Identify which cell holds the provided text, then report its [X, Y] central coordinate. 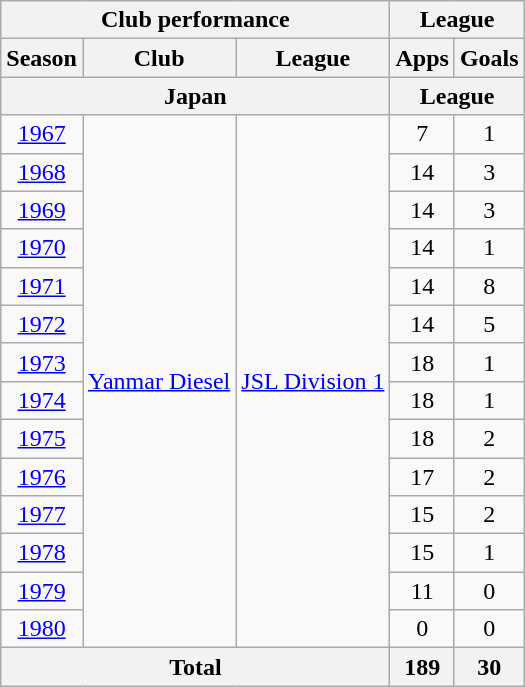
Club performance [196, 20]
1970 [42, 248]
1969 [42, 210]
1974 [42, 400]
Club [158, 58]
Japan [196, 96]
1967 [42, 134]
1976 [42, 477]
1977 [42, 515]
11 [422, 591]
1972 [42, 324]
JSL Division 1 [313, 382]
Apps [422, 58]
Yanmar Diesel [158, 382]
30 [489, 667]
7 [422, 134]
1978 [42, 553]
5 [489, 324]
1980 [42, 629]
1975 [42, 438]
Season [42, 58]
Total [196, 667]
1973 [42, 362]
1968 [42, 172]
8 [489, 286]
1979 [42, 591]
17 [422, 477]
189 [422, 667]
1971 [42, 286]
Goals [489, 58]
